Detect which cell encompasses the target text, then output its [X, Y] center coordinate. 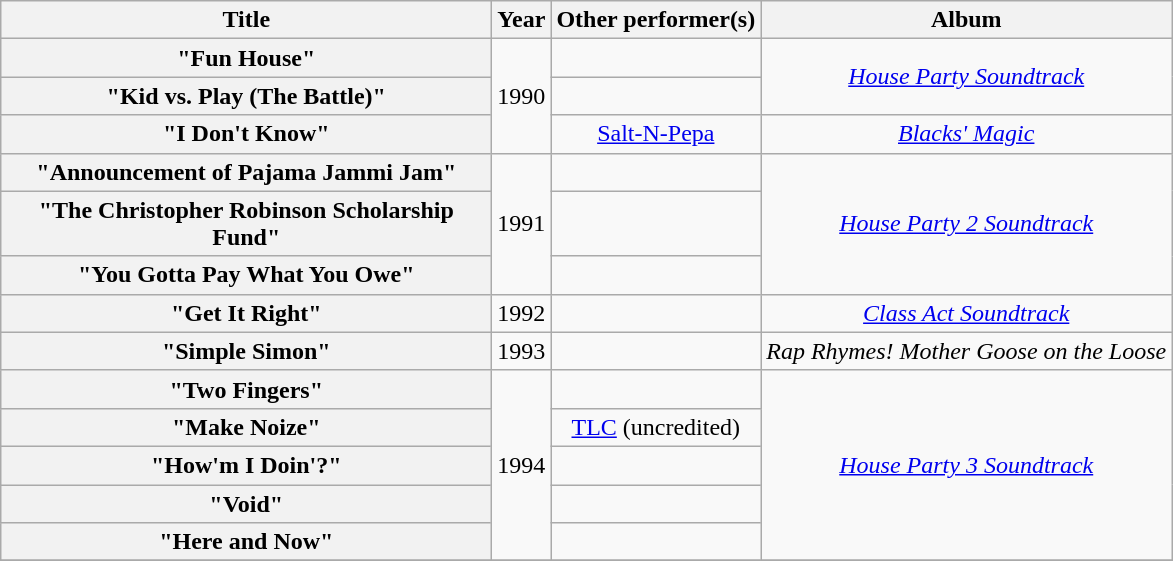
Rap Rhymes! Mother Goose on the Loose [966, 351]
Album [966, 20]
1991 [522, 224]
"How'm I Doin'?" [246, 465]
"Simple Simon" [246, 351]
Year [522, 20]
House Party Soundtrack [966, 77]
"Get It Right" [246, 313]
1990 [522, 96]
Title [246, 20]
1992 [522, 313]
"Void" [246, 503]
"Announcement of Pajama Jammi Jam" [246, 172]
Other performer(s) [656, 20]
"Here and Now" [246, 542]
"You Gotta Pay What You Owe" [246, 275]
"Two Fingers" [246, 389]
1993 [522, 351]
"Fun House" [246, 58]
House Party 3 Soundtrack [966, 465]
1994 [522, 465]
TLC (uncredited) [656, 427]
House Party 2 Soundtrack [966, 224]
"The Christopher Robinson Scholarship Fund" [246, 224]
"Kid vs. Play (The Battle)" [246, 96]
Blacks' Magic [966, 134]
Class Act Soundtrack [966, 313]
"Make Noize" [246, 427]
Salt-N-Pepa [656, 134]
"I Don't Know" [246, 134]
